Detect which cell encompasses the target text, then output its [x, y] center coordinate. 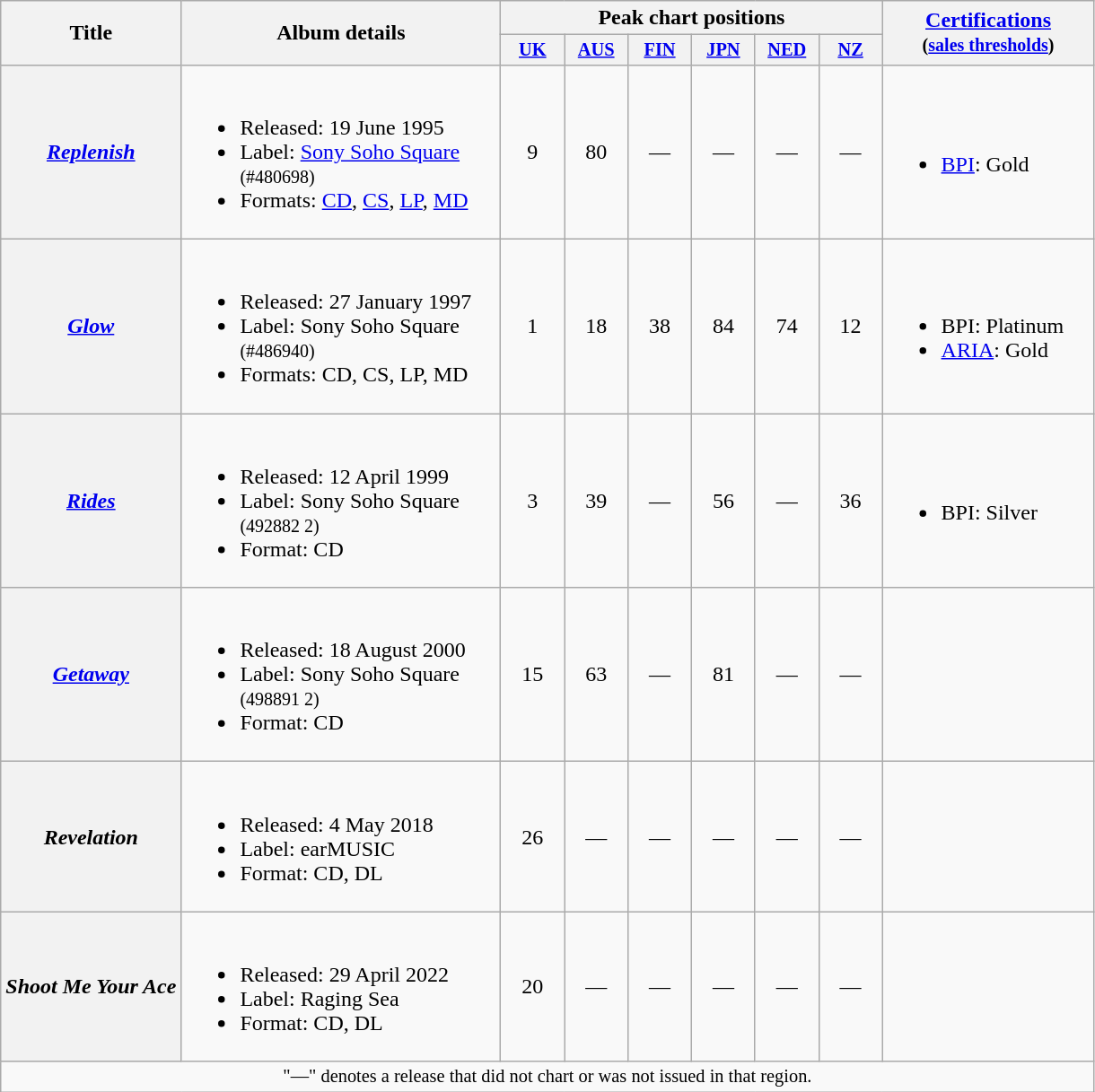
56 [723, 501]
1 [533, 327]
81 [723, 675]
38 [661, 327]
BPI: Silver [988, 501]
84 [723, 327]
63 [596, 675]
FIN [661, 50]
15 [533, 675]
74 [786, 327]
Released: 29 April 2022Label: Raging SeaFormat: CD, DL [341, 987]
Getaway [92, 675]
"—" denotes a release that did not chart or was not issued in that region. [547, 1077]
39 [596, 501]
Replenish [92, 152]
Released: 12 April 1999Label: Sony Soho Square (492882 2)Format: CD [341, 501]
18 [596, 327]
BPI: Gold [988, 152]
Title [92, 33]
26 [533, 836]
Released: 27 January 1997Label: Sony Soho Square (#486940)Formats: CD, CS, LP, MD [341, 327]
80 [596, 152]
Peak chart positions [691, 18]
Released: 18 August 2000Label: Sony Soho Square (498891 2)Format: CD [341, 675]
Shoot Me Your Ace [92, 987]
Album details [341, 33]
Released: 19 June 1995Label: Sony Soho Square (#480698)Formats: CD, CS, LP, MD [341, 152]
NED [786, 50]
Certifications(sales thresholds) [988, 33]
20 [533, 987]
AUS [596, 50]
Released: 4 May 2018Label: earMUSICFormat: CD, DL [341, 836]
JPN [723, 50]
12 [851, 327]
9 [533, 152]
Revelation [92, 836]
Rides [92, 501]
NZ [851, 50]
36 [851, 501]
3 [533, 501]
BPI: PlatinumARIA: Gold [988, 327]
Glow [92, 327]
UK [533, 50]
